Find where the given text appears and provide that cell's center as [X, Y] coordinate. 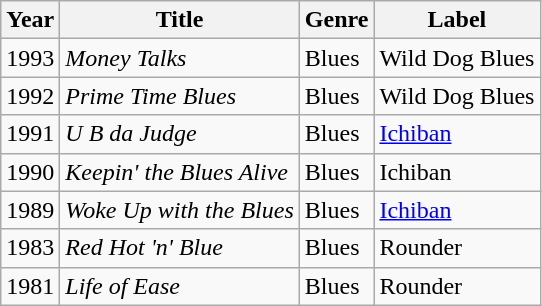
1993 [30, 58]
Title [180, 20]
1983 [30, 248]
Woke Up with the Blues [180, 210]
Label [457, 20]
Money Talks [180, 58]
1991 [30, 134]
1981 [30, 286]
Year [30, 20]
Red Hot 'n' Blue [180, 248]
Keepin' the Blues Alive [180, 172]
1990 [30, 172]
1992 [30, 96]
1989 [30, 210]
Genre [336, 20]
Prime Time Blues [180, 96]
Life of Ease [180, 286]
U B da Judge [180, 134]
